Detect which cell encompasses the target text, then output its [x, y] center coordinate. 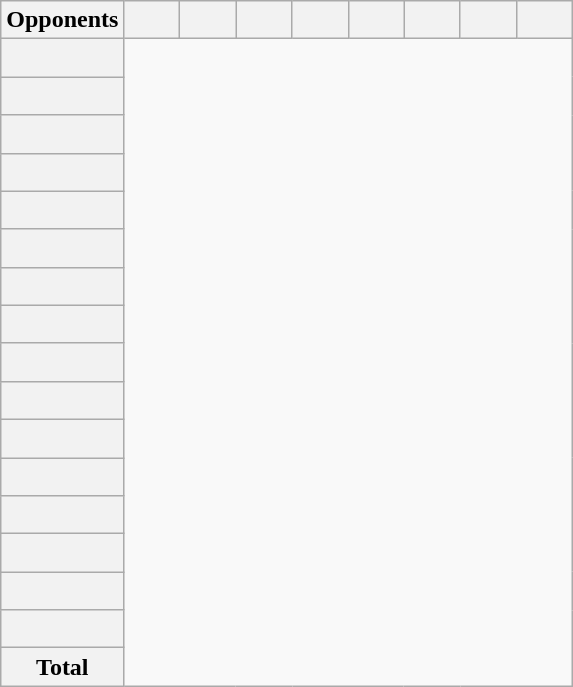
Opponents [62, 20]
Total [62, 667]
